Scan for the cell matching the given text and deliver its (x, y) coordinate at center. 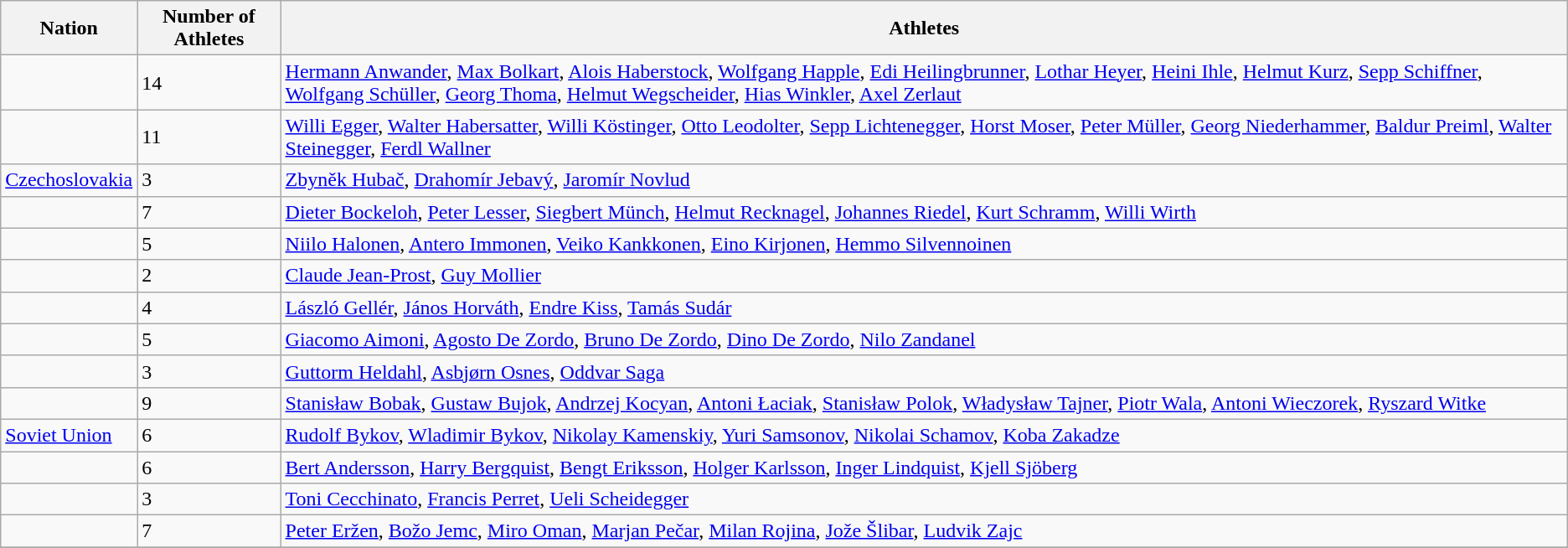
László Gellér, János Horváth, Endre Kiss, Tamás Sudár (924, 308)
Rudolf Bykov, Wladimir Bykov, Nikolay Kamenskiy, Yuri Samsonov, Nikolai Schamov, Koba Zakadze (924, 435)
9 (209, 403)
Niilo Halonen, Antero Immonen, Veiko Kankkonen, Eino Kirjonen, Hemmo Silvennoinen (924, 244)
Soviet Union (69, 435)
Bert Andersson, Harry Bergquist, Bengt Eriksson, Holger Karlsson, Inger Lindquist, Kjell Sjöberg (924, 467)
Number of Athletes (209, 28)
Stanisław Bobak, Gustaw Bujok, Andrzej Kocyan, Antoni Łaciak, Stanisław Polok, Władysław Tajner, Piotr Wala, Antoni Wieczorek, Ryszard Witke (924, 403)
Dieter Bockeloh, Peter Lesser, Siegbert Münch, Helmut Recknagel, Johannes Riedel, Kurt Schramm, Willi Wirth (924, 212)
2 (209, 276)
4 (209, 308)
Claude Jean-Prost, Guy Mollier (924, 276)
Czechoslovakia (69, 180)
Giacomo Aimoni, Agosto De Zordo, Bruno De Zordo, Dino De Zordo, Nilo Zandanel (924, 339)
Nation (69, 28)
11 (209, 137)
Zbyněk Hubač, Drahomír Jebavý, Jaromír Novlud (924, 180)
Guttorm Heldahl, Asbjørn Osnes, Oddvar Saga (924, 371)
Toni Cecchinato, Francis Perret, Ueli Scheidegger (924, 499)
14 (209, 82)
Peter Eržen, Božo Jemc, Miro Oman, Marjan Pečar, Milan Rojina, Jože Šlibar, Ludvik Zajc (924, 531)
Athletes (924, 28)
